Scan for the cell matching the given text and deliver its [x, y] coordinate at center. 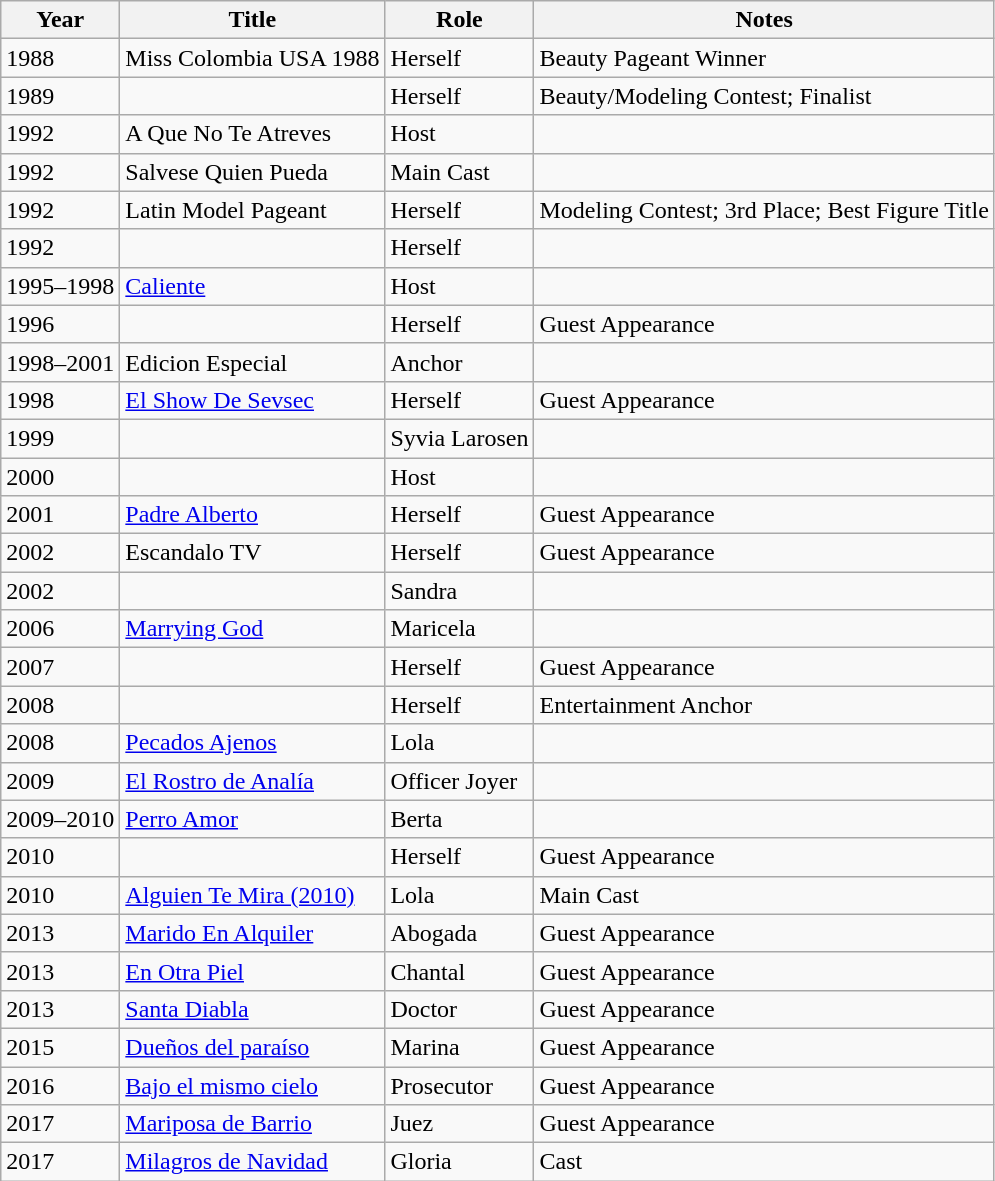
Miss Colombia USA 1988 [252, 58]
Entertainment Anchor [764, 705]
Latin Model Pageant [252, 210]
A Que No Te Atreves [252, 134]
El Rostro de Analía [252, 781]
2009 [60, 781]
Gloria [460, 1162]
Marina [460, 1047]
Salvese Quien Pueda [252, 172]
El Show De Sevsec [252, 400]
Bajo el mismo cielo [252, 1085]
Abogada [460, 933]
2015 [60, 1047]
Marido En Alquiler [252, 933]
Edicion Especial [252, 362]
Juez [460, 1124]
Caliente [252, 286]
Alguien Te Mira (2010) [252, 895]
Dueños del paraíso [252, 1047]
Perro Amor [252, 819]
2000 [60, 477]
1995–1998 [60, 286]
1999 [60, 438]
Anchor [460, 362]
Santa Diabla [252, 1009]
Escandalo TV [252, 553]
Berta [460, 819]
Mariposa de Barrio [252, 1124]
Padre Alberto [252, 515]
Year [60, 20]
Maricela [460, 629]
Milagros de Navidad [252, 1162]
Beauty/Modeling Contest; Finalist [764, 96]
Notes [764, 20]
Doctor [460, 1009]
Modeling Contest; 3rd Place; Best Figure Title [764, 210]
Marrying God [252, 629]
Role [460, 20]
2016 [60, 1085]
Prosecutor [460, 1085]
Chantal [460, 971]
Officer Joyer [460, 781]
2006 [60, 629]
1998 [60, 400]
Cast [764, 1162]
Syvia Larosen [460, 438]
1996 [60, 324]
2007 [60, 667]
2009–2010 [60, 819]
En Otra Piel [252, 971]
Pecados Ajenos [252, 743]
Sandra [460, 591]
1988 [60, 58]
1989 [60, 96]
2001 [60, 515]
Beauty Pageant Winner [764, 58]
Title [252, 20]
1998–2001 [60, 362]
